Provide the [X, Y] coordinate of the cell's center where the given text is located.  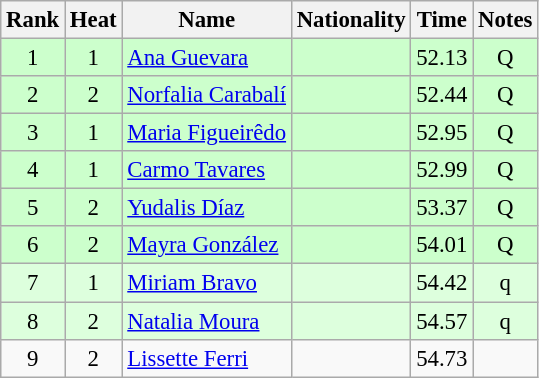
52.13 [442, 58]
52.44 [442, 95]
5 [33, 208]
Rank [33, 20]
53.37 [442, 208]
54.01 [442, 245]
3 [33, 133]
Maria Figueirêdo [206, 133]
8 [33, 321]
Nationality [350, 20]
Mayra González [206, 245]
Name [206, 20]
52.95 [442, 133]
54.57 [442, 321]
Miriam Bravo [206, 283]
4 [33, 170]
Lissette Ferri [206, 358]
Notes [506, 20]
Yudalis Díaz [206, 208]
52.99 [442, 170]
Natalia Moura [206, 321]
54.73 [442, 358]
7 [33, 283]
54.42 [442, 283]
Carmo Tavares [206, 170]
Time [442, 20]
Norfalia Carabalí [206, 95]
Heat [94, 20]
Ana Guevara [206, 58]
6 [33, 245]
9 [33, 358]
